Identify which cell holds the provided text, then report its [x, y] central coordinate. 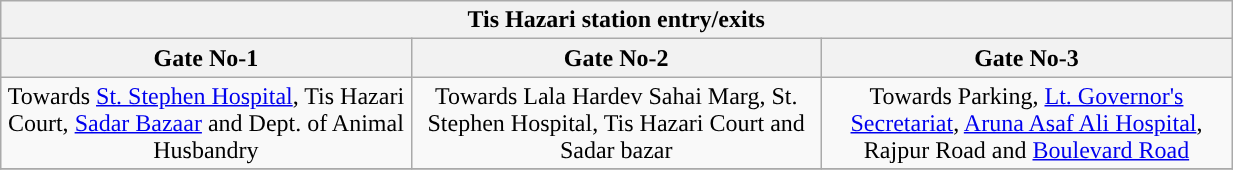
Towards Parking, Lt. Governor's Secretariat, Aruna Asaf Ali Hospital, Rajpur Road and Boulevard Road [1026, 123]
Towards St. Stephen Hospital, Tis Hazari Court, Sadar Bazaar and Dept. of Animal Husbandry [206, 123]
Tis Hazari station entry/exits [616, 20]
Gate No-2 [616, 58]
Gate No-3 [1026, 58]
Gate No-1 [206, 58]
Towards Lala Hardev Sahai Marg, St. Stephen Hospital, Tis Hazari Court and Sadar bazar [616, 123]
